From the cell containing the given text, extract its center point as (x, y) coordinate. 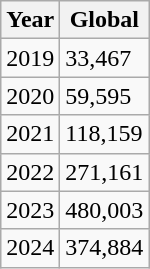
59,595 (104, 96)
2019 (30, 58)
118,159 (104, 134)
Year (30, 20)
271,161 (104, 172)
2023 (30, 210)
33,467 (104, 58)
374,884 (104, 248)
480,003 (104, 210)
Global (104, 20)
2024 (30, 248)
2020 (30, 96)
2022 (30, 172)
2021 (30, 134)
